Capture the cell that displays the provided text and extract its [x, y] central coordinate. 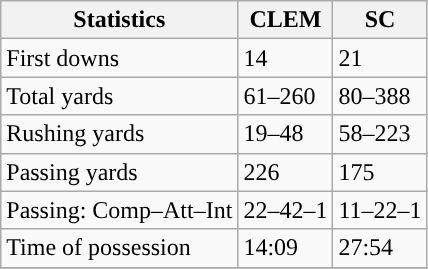
22–42–1 [286, 210]
14 [286, 58]
27:54 [380, 248]
175 [380, 172]
14:09 [286, 248]
226 [286, 172]
SC [380, 20]
Passing: Comp–Att–Int [120, 210]
80–388 [380, 96]
Rushing yards [120, 134]
CLEM [286, 20]
Total yards [120, 96]
First downs [120, 58]
Passing yards [120, 172]
21 [380, 58]
Statistics [120, 20]
Time of possession [120, 248]
11–22–1 [380, 210]
19–48 [286, 134]
58–223 [380, 134]
61–260 [286, 96]
